Output the (X, Y) coordinate of the center of the cell containing the given text.  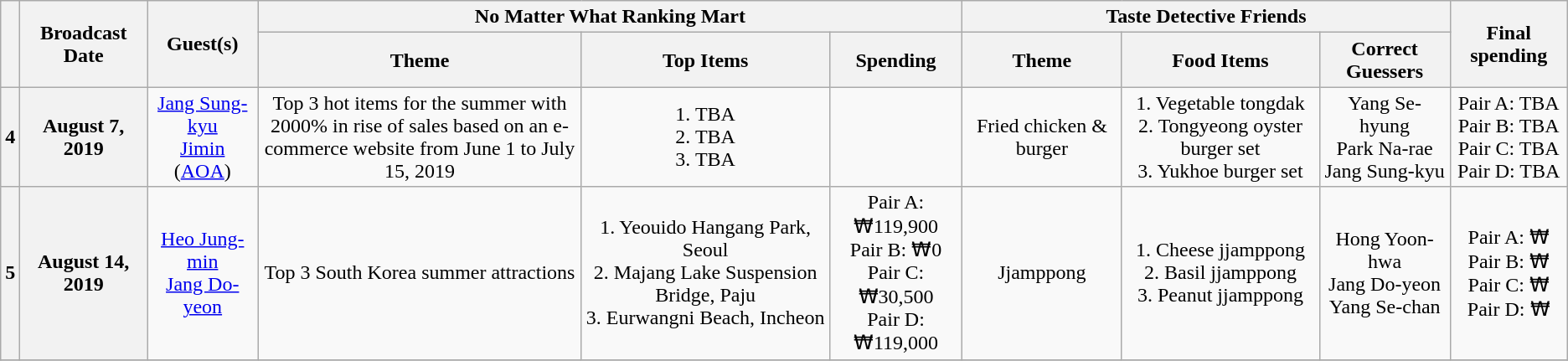
1. TBA2. TBA3. TBA (705, 137)
Pair A: ₩119,900Pair B: ₩0Pair C: ₩30,500Pair D: ₩119,000 (896, 273)
Top 3 hot items for the summer with 2000% in rise of sales based on an e-commerce website from June 1 to July 15, 2019 (420, 137)
Jang Sung-kyuJimin (AOA) (203, 137)
Food Items (1220, 60)
No Matter What Ranking Mart (610, 17)
Spending (896, 60)
Fried chicken & burger (1042, 137)
August 14, 2019 (84, 273)
1. Vegetable tongdak2. Tongyeong oyster burger set3. Yukhoe burger set (1220, 137)
5 (10, 273)
Correct Guessers (1385, 60)
Pair A: TBAPair B: TBAPair C: TBAPair D: TBA (1509, 137)
1. Cheese jjamppong2. Basil jjamppong3. Peanut jjamppong (1220, 273)
Yang Se-hyungPark Na-raeJang Sung-kyu (1385, 137)
Guest(s) (203, 44)
4 (10, 137)
Final spending (1509, 44)
Heo Jung-minJang Do-yeon (203, 273)
Top 3 South Korea summer attractions (420, 273)
1. Yeouido Hangang Park, Seoul2. Majang Lake Suspension Bridge, Paju3. Eurwangni Beach, Incheon (705, 273)
Hong Yoon-hwaJang Do-yeonYang Se-chan (1385, 273)
BroadcastDate (84, 44)
Top Items (705, 60)
Taste Detective Friends (1206, 17)
Jjamppong (1042, 273)
August 7, 2019 (84, 137)
Pair A: ₩Pair B: ₩Pair C: ₩Pair D: ₩ (1509, 273)
